Provide the (X, Y) coordinate of the cell's center where the given text is located.  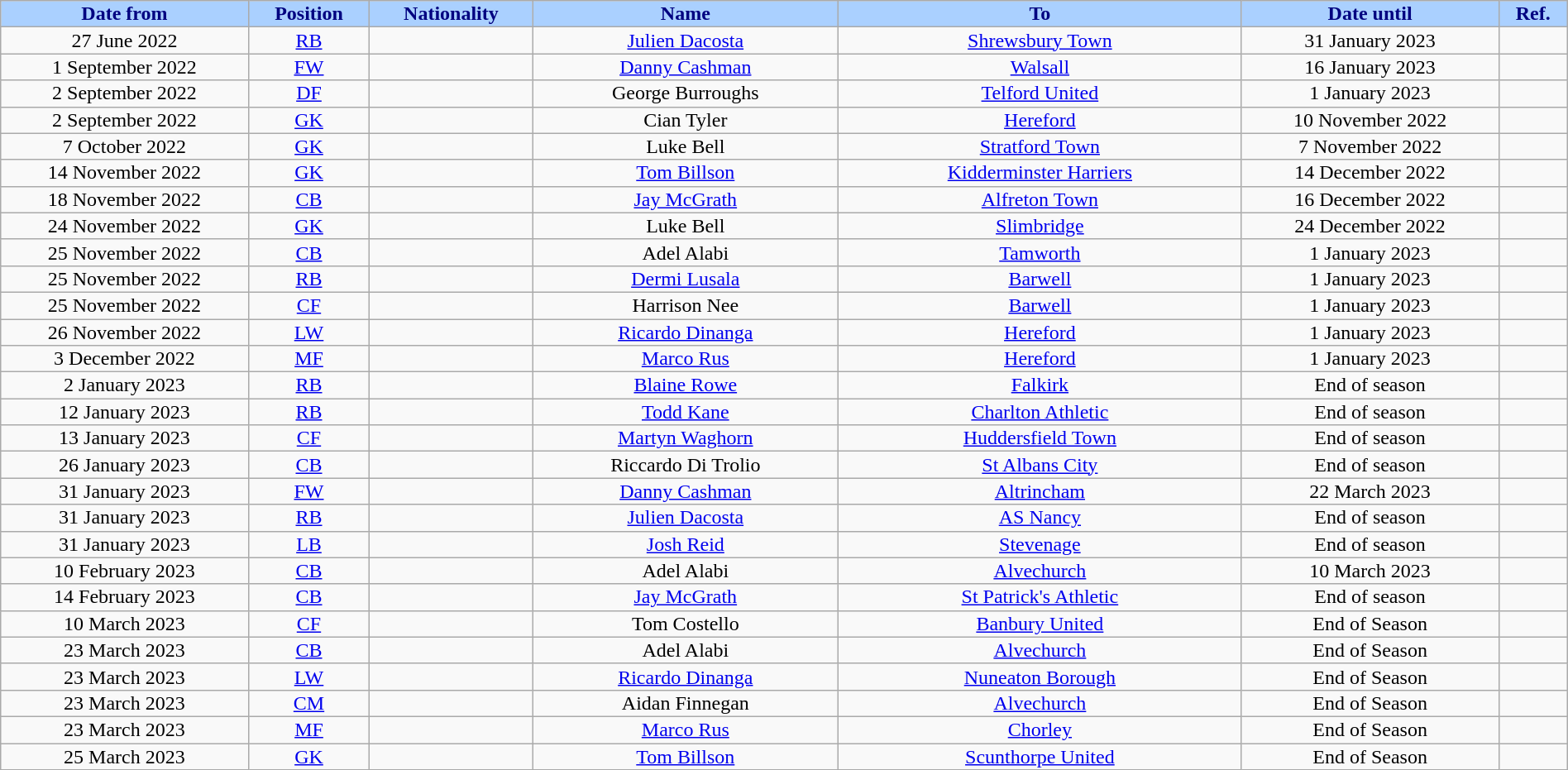
Martyn Waghorn (686, 438)
7 October 2022 (124, 146)
Kidderminster Harriers (1040, 173)
Walsall (1040, 67)
22 March 2023 (1370, 491)
Telford United (1040, 93)
Scunthorpe United (1040, 756)
14 December 2022 (1370, 173)
Josh Reid (686, 544)
26 November 2022 (124, 332)
1 September 2022 (124, 67)
Slimbridge (1040, 226)
Charlton Athletic (1040, 412)
16 December 2022 (1370, 199)
10 February 2023 (124, 571)
Chorley (1040, 729)
Stratford Town (1040, 146)
24 November 2022 (124, 226)
CM (309, 703)
Alfreton Town (1040, 199)
AS Nancy (1040, 518)
27 June 2022 (124, 41)
St Albans City (1040, 465)
Name (686, 14)
10 November 2022 (1370, 120)
Banbury United (1040, 624)
DF (309, 93)
3 December 2022 (124, 359)
2 January 2023 (124, 385)
Todd Kane (686, 412)
14 February 2023 (124, 597)
Date from (124, 14)
LB (309, 544)
Nationality (452, 14)
Tamworth (1040, 252)
Stevenage (1040, 544)
Shrewsbury Town (1040, 41)
Blaine Rowe (686, 385)
Nuneaton Borough (1040, 677)
12 January 2023 (124, 412)
Aidan Finnegan (686, 703)
George Burroughs (686, 93)
Cian Tyler (686, 120)
Dermi Lusala (686, 279)
Harrison Nee (686, 305)
Huddersfield Town (1040, 438)
Date until (1370, 14)
14 November 2022 (124, 173)
Falkirk (1040, 385)
St Patrick's Athletic (1040, 597)
18 November 2022 (124, 199)
Tom Costello (686, 624)
Position (309, 14)
25 March 2023 (124, 756)
Riccardo Di Trolio (686, 465)
Altrincham (1040, 491)
24 December 2022 (1370, 226)
To (1040, 14)
7 November 2022 (1370, 146)
26 January 2023 (124, 465)
Ref. (1533, 14)
13 January 2023 (124, 438)
16 January 2023 (1370, 67)
